Identify which cell holds the provided text, then report its (x, y) central coordinate. 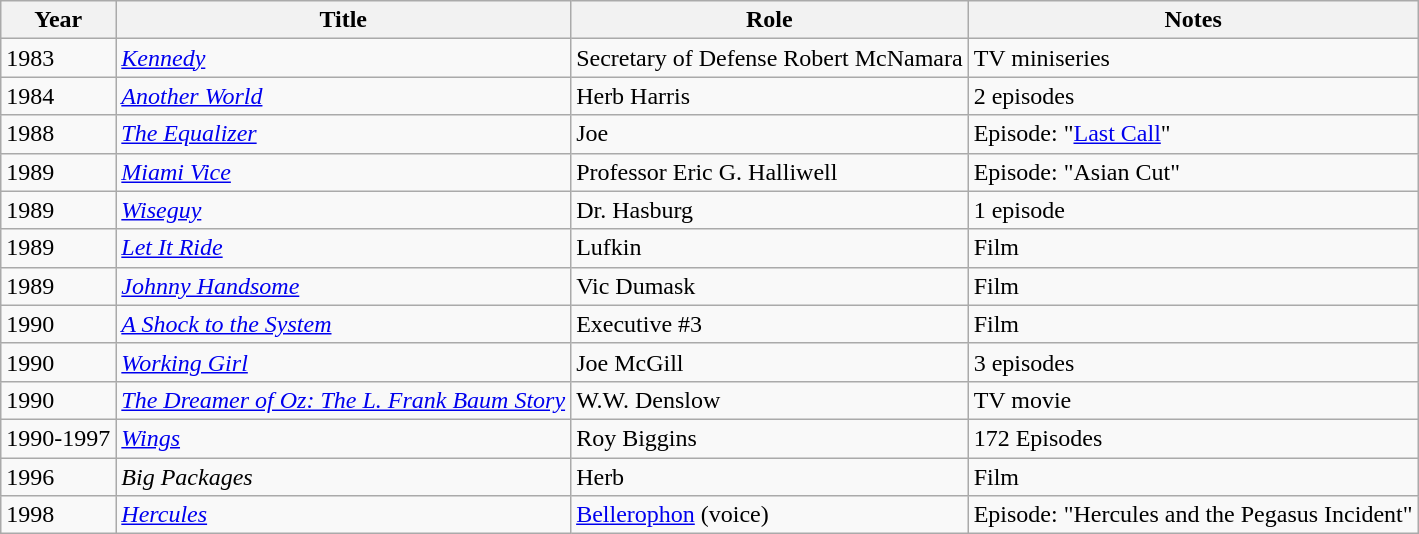
Kennedy (344, 58)
Notes (1193, 20)
Role (770, 20)
Johnny Handsome (344, 286)
3 episodes (1193, 362)
TV miniseries (1193, 58)
Joe (770, 134)
2 episodes (1193, 96)
Miami Vice (344, 172)
TV movie (1193, 400)
Wings (344, 438)
Year (58, 20)
Secretary of Defense Robert McNamara (770, 58)
Joe McGill (770, 362)
Episode: "Hercules and the Pegasus Incident" (1193, 515)
Lufkin (770, 248)
172 Episodes (1193, 438)
Professor Eric G. Halliwell (770, 172)
1990-1997 (58, 438)
1996 (58, 477)
Dr. Hasburg (770, 210)
Vic Dumask (770, 286)
Let It Ride (344, 248)
Working Girl (344, 362)
Bellerophon (voice) (770, 515)
Executive #3 (770, 324)
1998 (58, 515)
The Dreamer of Oz: The L. Frank Baum Story (344, 400)
W.W. Denslow (770, 400)
Wiseguy (344, 210)
A Shock to the System (344, 324)
1984 (58, 96)
Hercules (344, 515)
Another World (344, 96)
Episode: "Last Call" (1193, 134)
Title (344, 20)
1 episode (1193, 210)
Herb (770, 477)
Episode: "Asian Cut" (1193, 172)
Herb Harris (770, 96)
The Equalizer (344, 134)
1988 (58, 134)
Big Packages (344, 477)
Roy Biggins (770, 438)
1983 (58, 58)
